Provide the (x, y) coordinate of the cell's center where the given text is located.  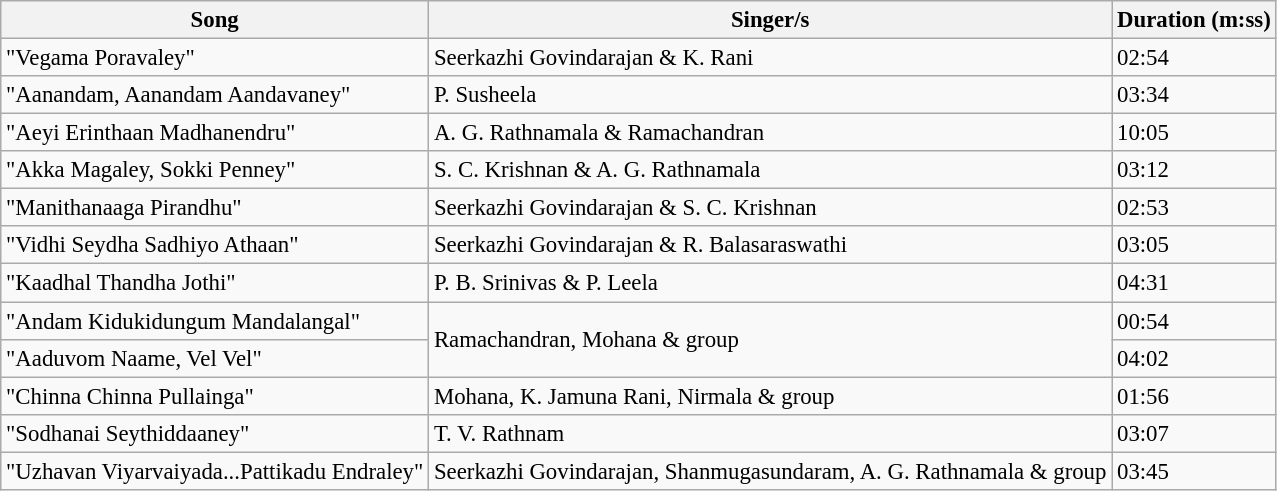
"Kaadhal Thandha Jothi" (215, 283)
Seerkazhi Govindarajan & S. C. Krishnan (770, 208)
Mohana, K. Jamuna Rani, Nirmala & group (770, 396)
"Aeyi Erinthaan Madhanendru" (215, 133)
03:45 (1194, 471)
Song (215, 20)
"Manithanaaga Pirandhu" (215, 208)
03:34 (1194, 95)
"Sodhanai Seythiddaaney" (215, 433)
02:53 (1194, 208)
"Andam Kidukidungum Mandalangal" (215, 321)
Seerkazhi Govindarajan, Shanmugasundaram, A. G. Rathnamala & group (770, 471)
01:56 (1194, 396)
02:54 (1194, 58)
"Uzhavan Viyarvaiyada...Pattikadu Endraley" (215, 471)
03:05 (1194, 245)
Ramachandran, Mohana & group (770, 340)
T. V. Rathnam (770, 433)
03:12 (1194, 170)
00:54 (1194, 321)
"Aanandam, Aanandam Aandavaney" (215, 95)
Seerkazhi Govindarajan & R. Balasaraswathi (770, 245)
S. C. Krishnan & A. G. Rathnamala (770, 170)
"Aaduvom Naame, Vel Vel" (215, 358)
"Akka Magaley, Sokki Penney" (215, 170)
Singer/s (770, 20)
04:31 (1194, 283)
Duration (m:ss) (1194, 20)
P. Susheela (770, 95)
Seerkazhi Govindarajan & K. Rani (770, 58)
"Chinna Chinna Pullainga" (215, 396)
"Vegama Poravaley" (215, 58)
P. B. Srinivas & P. Leela (770, 283)
10:05 (1194, 133)
03:07 (1194, 433)
A. G. Rathnamala & Ramachandran (770, 133)
"Vidhi Seydha Sadhiyo Athaan" (215, 245)
04:02 (1194, 358)
